Detect which cell encompasses the target text, then output its [x, y] center coordinate. 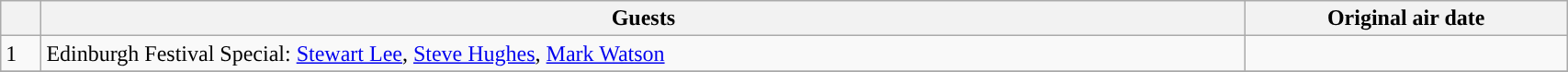
Guests [643, 18]
Edinburgh Festival Special: Stewart Lee, Steve Hughes, Mark Watson [643, 54]
1 [21, 54]
Original air date [1406, 18]
